Extract the (x, y) coordinate from the center of the cell holding the provided text.  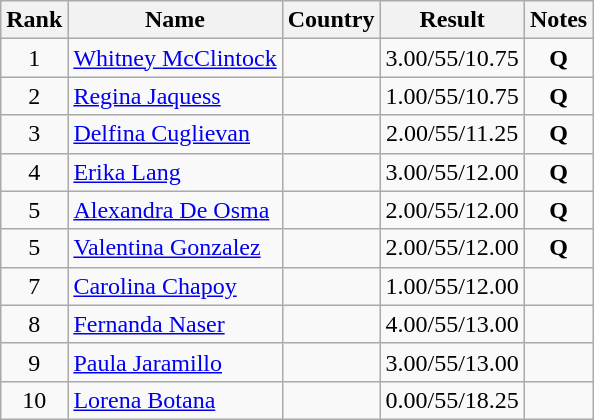
Country (331, 20)
1 (34, 58)
Fernanda Naser (175, 324)
3.00/55/10.75 (452, 58)
Carolina Chapoy (175, 286)
Rank (34, 20)
9 (34, 362)
Whitney McClintock (175, 58)
2 (34, 96)
7 (34, 286)
2.00/55/11.25 (452, 134)
1.00/55/10.75 (452, 96)
1.00/55/12.00 (452, 286)
3 (34, 134)
0.00/55/18.25 (452, 400)
Notes (558, 20)
4 (34, 172)
3.00/55/12.00 (452, 172)
Alexandra De Osma (175, 210)
Name (175, 20)
10 (34, 400)
Delfina Cuglievan (175, 134)
Paula Jaramillo (175, 362)
Valentina Gonzalez (175, 248)
Regina Jaquess (175, 96)
8 (34, 324)
4.00/55/13.00 (452, 324)
Erika Lang (175, 172)
Result (452, 20)
3.00/55/13.00 (452, 362)
Lorena Botana (175, 400)
